Scan for the cell matching the given text and deliver its (X, Y) coordinate at center. 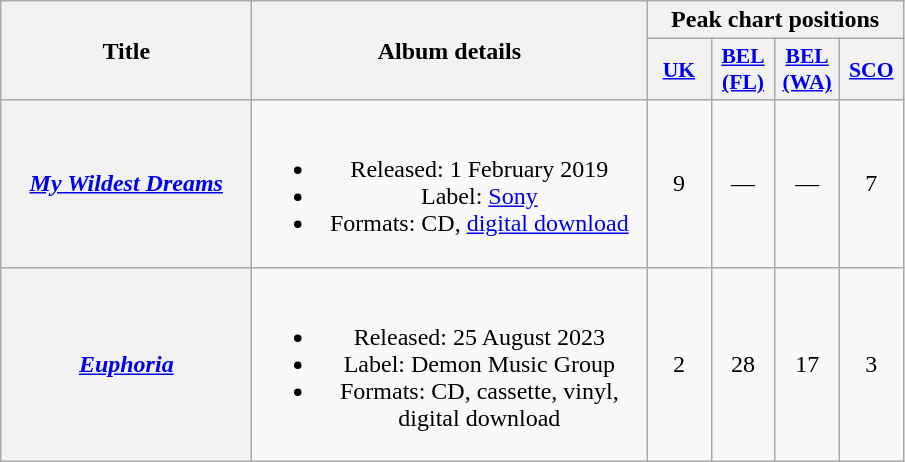
2 (679, 364)
9 (679, 184)
BEL(FL) (743, 70)
Released: 25 August 2023Label: Demon Music GroupFormats: CD, cassette, vinyl, digital download (450, 364)
Euphoria (126, 364)
Title (126, 50)
17 (807, 364)
Album details (450, 50)
28 (743, 364)
Released: 1 February 2019Label: SonyFormats: CD, digital download (450, 184)
SCO (871, 70)
BEL(WA) (807, 70)
3 (871, 364)
7 (871, 184)
Peak chart positions (775, 20)
UK (679, 70)
My Wildest Dreams (126, 184)
